Provide the (X, Y) coordinate of the cell's center where the given text is located.  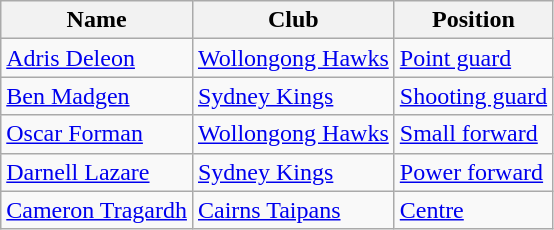
Shooting guard (473, 96)
Position (473, 20)
Small forward (473, 134)
Oscar Forman (97, 134)
Centre (473, 210)
Cairns Taipans (293, 210)
Adris Deleon (97, 58)
Darnell Lazare (97, 172)
Cameron Tragardh (97, 210)
Club (293, 20)
Point guard (473, 58)
Name (97, 20)
Ben Madgen (97, 96)
Power forward (473, 172)
